From the cell containing the given text, extract its center point as [x, y] coordinate. 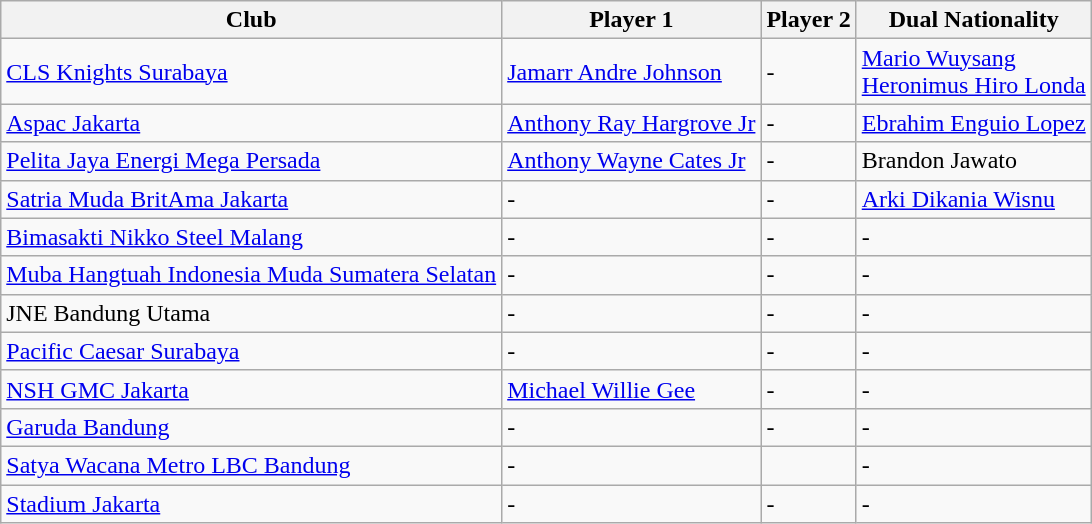
Player 1 [632, 20]
Stadium Jakarta [252, 503]
Aspac Jakarta [252, 123]
Jamarr Andre Johnson [632, 72]
Anthony Wayne Cates Jr [632, 161]
JNE Bandung Utama [252, 313]
Arki Dikania Wisnu [974, 199]
NSH GMC Jakarta [252, 389]
Bimasakti Nikko Steel Malang [252, 237]
Pacific Caesar Surabaya [252, 351]
Satria Muda BritAma Jakarta [252, 199]
Ebrahim Enguio Lopez [974, 123]
Club [252, 20]
Satya Wacana Metro LBC Bandung [252, 465]
Pelita Jaya Energi Mega Persada [252, 161]
Player 2 [808, 20]
Dual Nationality [974, 20]
Brandon Jawato [974, 161]
Muba Hangtuah Indonesia Muda Sumatera Selatan [252, 275]
Mario WuysangHeronimus Hiro Londa [974, 72]
CLS Knights Surabaya [252, 72]
Garuda Bandung [252, 427]
Michael Willie Gee [632, 389]
Anthony Ray Hargrove Jr [632, 123]
